Locate the cell with the specified text and output its [x, y] center coordinate. 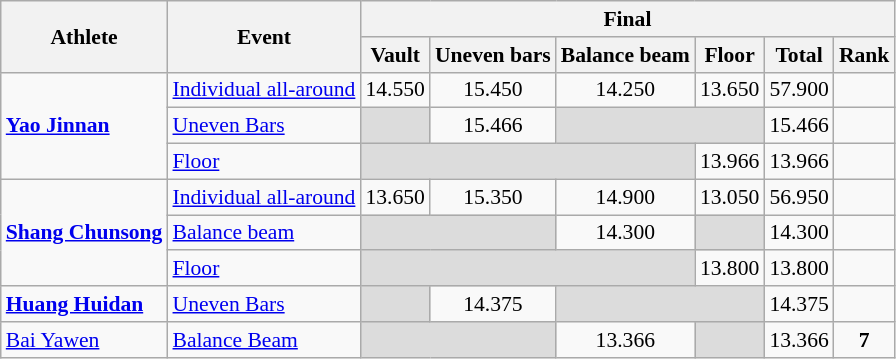
14.550 [394, 90]
Shang Chunsong [84, 232]
Vault [394, 55]
7 [864, 340]
15.450 [493, 90]
Bai Yawen [84, 340]
Yao Jinnan [84, 126]
Huang Huidan [84, 304]
Uneven bars [493, 55]
Final [627, 19]
15.350 [493, 197]
Rank [864, 55]
Athlete [84, 36]
Event [264, 36]
Total [798, 55]
56.950 [798, 197]
14.250 [626, 90]
13.050 [730, 197]
14.900 [626, 197]
Balance Beam [264, 340]
57.900 [798, 90]
